Output the (x, y) coordinate of the center of the cell containing the given text.  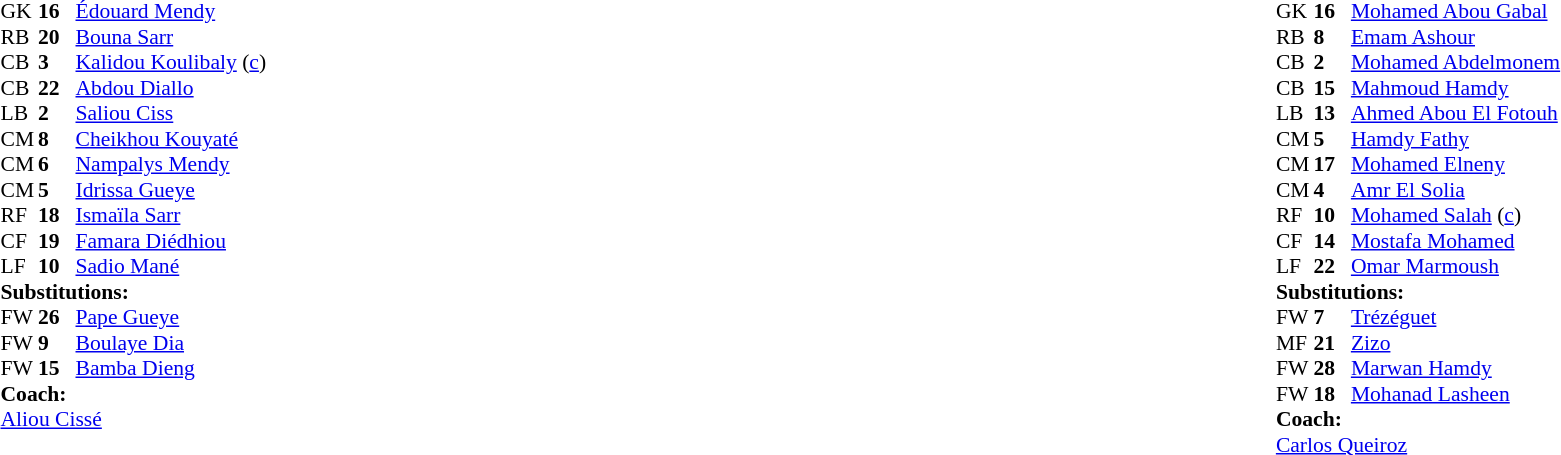
Ahmed Abou El Fotouh (1456, 113)
Idrissa Gueye (172, 190)
7 (1332, 317)
Mohamed Abdelmonem (1456, 63)
Ismaïla Sarr (172, 215)
3 (57, 63)
Mohanad Lasheen (1456, 394)
Mohamed Salah (c) (1456, 215)
13 (1332, 113)
Cheikhou Kouyaté (172, 139)
21 (1332, 343)
Aliou Cissé (133, 419)
Omar Marmoush (1456, 267)
Famara Diédhiou (172, 241)
Kalidou Koulibaly (c) (172, 63)
Pape Gueye (172, 317)
MF (1295, 343)
Amr El Solia (1456, 190)
26 (57, 317)
Emam Ashour (1456, 37)
19 (57, 241)
20 (57, 37)
Mahmoud Hamdy (1456, 88)
17 (1332, 165)
Bamba Dieng (172, 369)
Abdou Diallo (172, 88)
Mohamed Elneny (1456, 165)
Nampalys Mendy (172, 165)
Trézéguet (1456, 317)
Mostafa Mohamed (1456, 241)
Saliou Ciss (172, 113)
6 (57, 165)
Marwan Hamdy (1456, 369)
9 (57, 343)
Bouna Sarr (172, 37)
14 (1332, 241)
Hamdy Fathy (1456, 139)
4 (1332, 190)
Zizo (1456, 343)
Sadio Mané (172, 267)
Boulaye Dia (172, 343)
28 (1332, 369)
